Determine the (X, Y) coordinate at the center of the cell enclosing the given text.  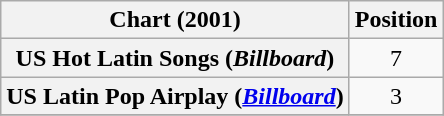
7 (396, 58)
US Latin Pop Airplay (Billboard) (175, 96)
Position (396, 20)
3 (396, 96)
Chart (2001) (175, 20)
US Hot Latin Songs (Billboard) (175, 58)
